Provide the (x, y) coordinate of the cell's center where the given text is located.  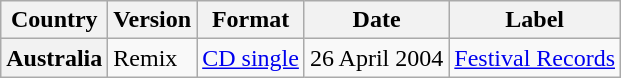
Format (251, 20)
Version (152, 20)
Australia (54, 58)
Label (535, 20)
CD single (251, 58)
Country (54, 20)
Festival Records (535, 58)
Remix (152, 58)
Date (376, 20)
26 April 2004 (376, 58)
